Capture the cell that displays the provided text and extract its [X, Y] central coordinate. 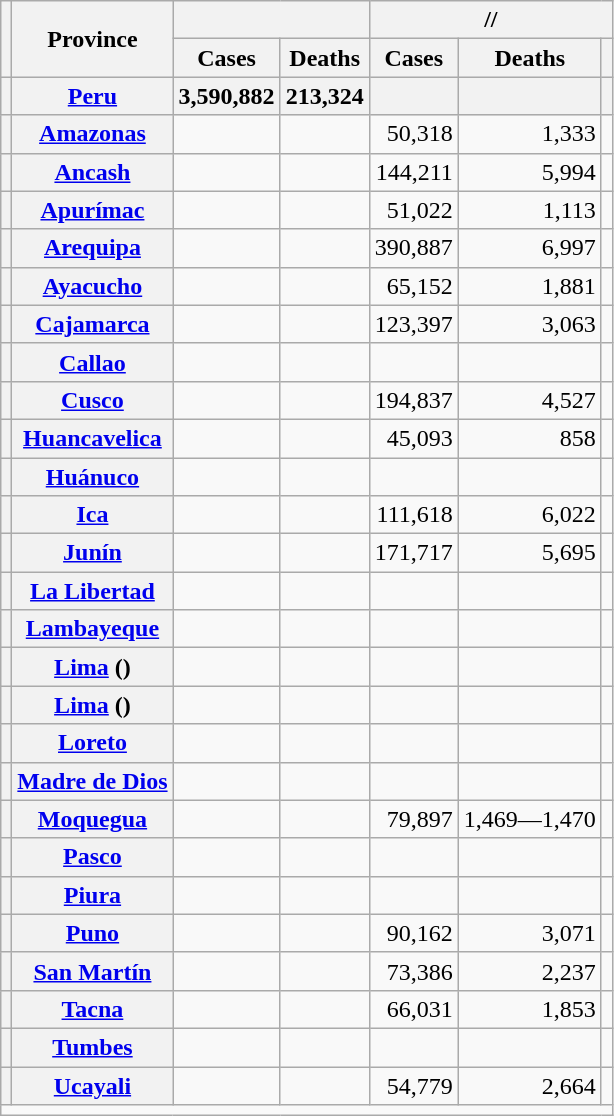
Cajamarca [92, 324]
3,590,882 [226, 96]
50,318 [414, 134]
Callao [92, 362]
3,063 [530, 324]
65,152 [414, 286]
111,618 [414, 515]
Piura [92, 895]
Pasco [92, 857]
La Libertad [92, 591]
90,162 [414, 933]
54,779 [414, 1085]
1,333 [530, 134]
1,469—1,470 [530, 819]
51,022 [414, 210]
Ica [92, 515]
4,527 [530, 400]
Moquegua [92, 819]
45,093 [414, 438]
171,717 [414, 553]
Amazonas [92, 134]
Peru [92, 96]
Apurímac [92, 210]
Huánuco [92, 477]
66,031 [414, 1009]
Puno [92, 933]
Cusco [92, 400]
1,881 [530, 286]
390,887 [414, 248]
Loreto [92, 743]
858 [530, 438]
Arequipa [92, 248]
San Martín [92, 971]
123,397 [414, 324]
1,113 [530, 210]
6,022 [530, 515]
144,211 [414, 172]
194,837 [414, 400]
3,071 [530, 933]
Province [92, 39]
Tumbes [92, 1047]
79,897 [414, 819]
// [490, 20]
Ayacucho [92, 286]
2,664 [530, 1085]
2,237 [530, 971]
Madre de Dios [92, 781]
213,324 [324, 96]
Junín [92, 553]
Tacna [92, 1009]
6,997 [530, 248]
Ucayali [92, 1085]
Huancavelica [92, 438]
Lambayeque [92, 629]
5,994 [530, 172]
Ancash [92, 172]
1,853 [530, 1009]
5,695 [530, 553]
73,386 [414, 971]
